Detect which cell encompasses the target text, then output its [x, y] center coordinate. 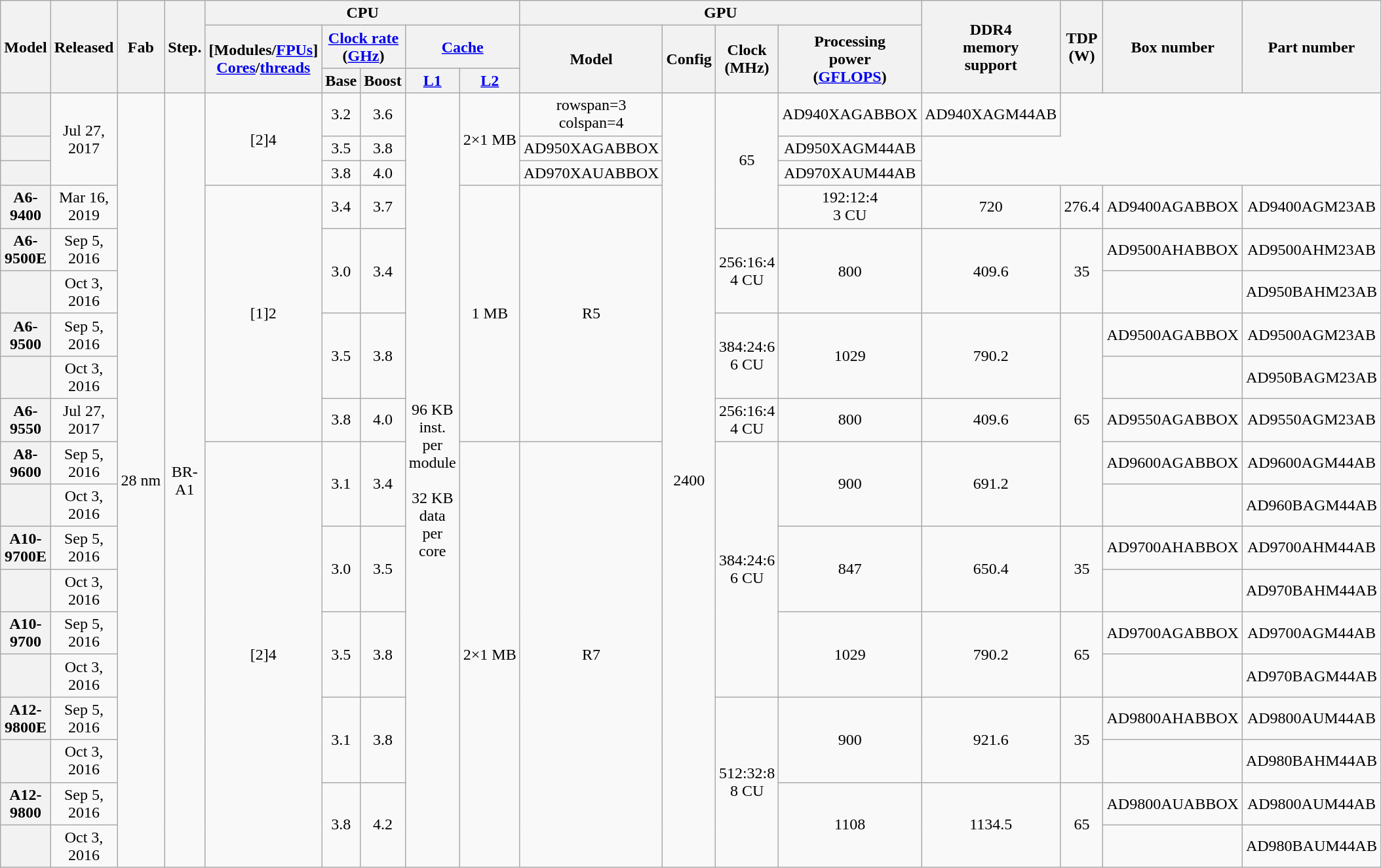
L1 [433, 81]
4.2 [383, 825]
AD9550AGM23AB [1311, 419]
rowspan=3 colspan=4 [591, 114]
650.4 [991, 569]
AD9600AGM44AB [1311, 462]
Part number [1311, 47]
Clock rate (GHz) [363, 47]
Mar 16, 2019 [84, 207]
921.6 [991, 740]
Clock(MHz) [747, 59]
GPU [720, 13]
28 nm [141, 480]
Boost [383, 81]
A6-9500E [26, 249]
AD9800AHABBOX [1173, 718]
Fab [141, 47]
AD980BAHM44AB [1311, 761]
Released [84, 47]
AD9500AHM23AB [1311, 249]
1134.5 [991, 825]
AD950BAHM23AB [1311, 292]
AD980BAUM44AB [1311, 846]
691.2 [991, 484]
TDP(W) [1081, 47]
AD960BAGM44AB [1311, 506]
R7 [591, 655]
A10-9700 [26, 633]
3.7 [383, 207]
A6-9500 [26, 334]
A12-9800 [26, 803]
AD9550AGABBOX [1173, 419]
BR-A1 [185, 480]
R5 [591, 313]
847 [850, 569]
AD9500AGM23AB [1311, 334]
AD940XAGABBOX [850, 114]
AD970BAGM44AB [1311, 676]
A10-9700E [26, 548]
[1]2 [263, 313]
AD970BAHM44AB [1311, 591]
AD9700AHM44AB [1311, 548]
AD950BAGM23AB [1311, 377]
A6-9550 [26, 419]
192:12:43 CU [850, 207]
AD9800AUABBOX [1173, 803]
AD9400AGABBOX [1173, 207]
96 KB inst.per module32 KB dataper core [433, 480]
1108 [850, 825]
1 MB [490, 313]
A6-9400 [26, 207]
Base [341, 81]
L2 [490, 81]
Config [689, 59]
AD9500AHABBOX [1173, 249]
Box number [1173, 47]
AD940XAGM44AB [991, 114]
CPU [362, 13]
DDR4memorysupport [991, 47]
AD9700AHABBOX [1173, 548]
AD9600AGABBOX [1173, 462]
2400 [689, 480]
[Modules/FPUs]Cores/threads [263, 59]
AD9500AGABBOX [1173, 334]
276.4 [1081, 207]
AD9700AGABBOX [1173, 633]
A8-9600 [26, 462]
720 [991, 207]
Cache [463, 47]
3.2 [341, 114]
AD9700AGM44AB [1311, 633]
512:32:88 CU [747, 782]
3.6 [383, 114]
AD9400AGM23AB [1311, 207]
AD950XAGABBOX [591, 148]
AD970XAUABBOX [591, 173]
AD970XAUM44AB [850, 173]
Step. [185, 47]
Processingpower(GFLOPS) [850, 59]
A12-9800E [26, 718]
AD950XAGM44AB [850, 148]
